Return (X, Y) of the center of cell containing provided text 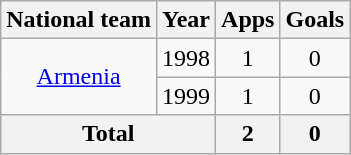
Goals (315, 20)
1998 (186, 58)
National team (79, 20)
Armenia (79, 77)
Apps (248, 20)
Year (186, 20)
Total (108, 134)
2 (248, 134)
1999 (186, 96)
